Determine the (X, Y) coordinate at the center of the cell enclosing the given text.  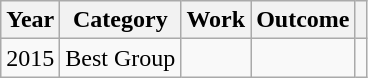
Best Group (120, 58)
Work (216, 20)
Year (30, 20)
Outcome (303, 20)
2015 (30, 58)
Category (120, 20)
